Return the (X, Y) coordinate for the center point of the cell that contains the specified text.  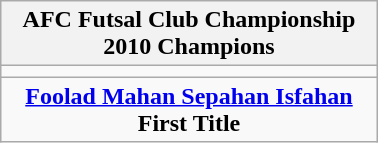
Foolad Mahan Sepahan IsfahanFirst Title (189, 110)
AFC Futsal Club Championship 2010 Champions (189, 34)
